Determine the (X, Y) coordinate at the center of the cell enclosing the given text.  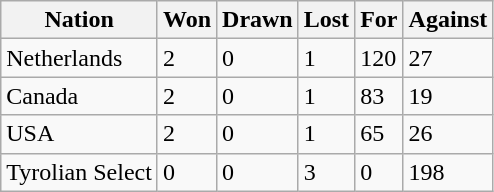
65 (379, 134)
For (379, 20)
19 (448, 96)
83 (379, 96)
Netherlands (80, 58)
Won (186, 20)
USA (80, 134)
198 (448, 172)
Drawn (258, 20)
Nation (80, 20)
27 (448, 58)
Against (448, 20)
3 (326, 172)
Tyrolian Select (80, 172)
Canada (80, 96)
120 (379, 58)
26 (448, 134)
Lost (326, 20)
